Pinpoint the cell where the given text exists, returning its (X, Y) midpoint coordinate. 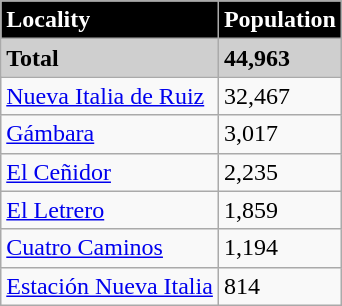
Locality (110, 20)
814 (280, 286)
Estación Nueva Italia (110, 286)
Population (280, 20)
1,859 (280, 210)
El Ceñidor (110, 172)
El Letrero (110, 210)
2,235 (280, 172)
1,194 (280, 248)
Gámbara (110, 134)
44,963 (280, 58)
3,017 (280, 134)
Cuatro Caminos (110, 248)
Total (110, 58)
32,467 (280, 96)
Nueva Italia de Ruiz (110, 96)
